Extract the [X, Y] coordinate from the center of the cell holding the provided text.  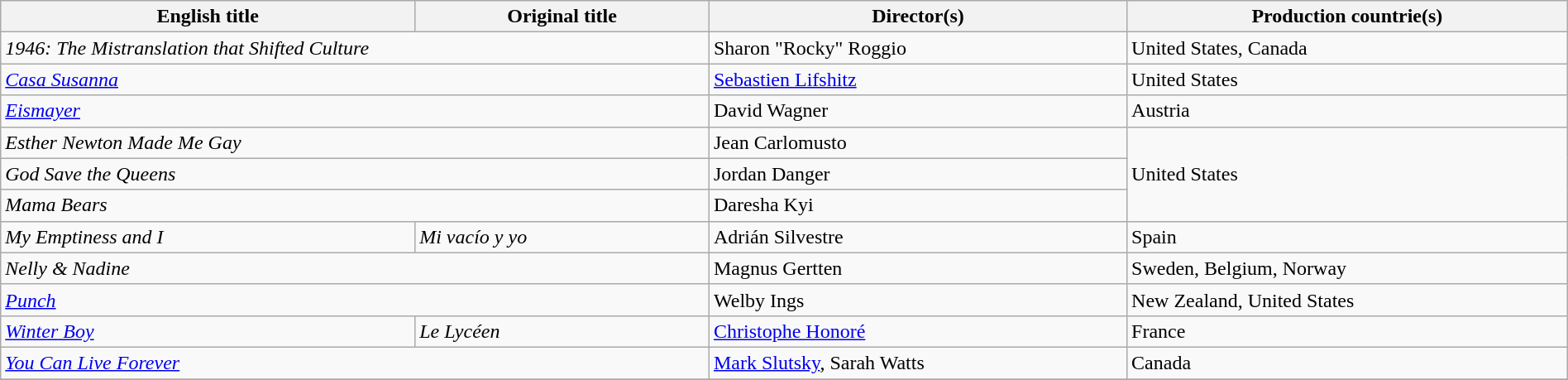
Esther Newton Made Me Gay [356, 142]
Le Lycéen [562, 331]
Sweden, Belgium, Norway [1348, 268]
Welby Ings [918, 300]
Director(s) [918, 17]
Christophe Honoré [918, 331]
Mi vacío y yo [562, 237]
Original title [562, 17]
Casa Susanna [356, 79]
God Save the Queens [356, 174]
New Zealand, United States [1348, 300]
Adrián Silvestre [918, 237]
Jean Carlomusto [918, 142]
Canada [1348, 363]
Sharon "Rocky" Roggio [918, 48]
You Can Live Forever [356, 363]
United States, Canada [1348, 48]
Production countrie(s) [1348, 17]
Magnus Gertten [918, 268]
Winter Boy [208, 331]
English title [208, 17]
Nelly & Nadine [356, 268]
Daresha Kyi [918, 205]
Eismayer [356, 111]
Punch [356, 300]
France [1348, 331]
Spain [1348, 237]
Austria [1348, 111]
My Emptiness and I [208, 237]
David Wagner [918, 111]
Mark Slutsky, Sarah Watts [918, 363]
1946: The Mistranslation that Shifted Culture [356, 48]
Jordan Danger [918, 174]
Mama Bears [356, 205]
Sebastien Lifshitz [918, 79]
